Provide the (x, y) coordinate of the cell's center where the given text is located.  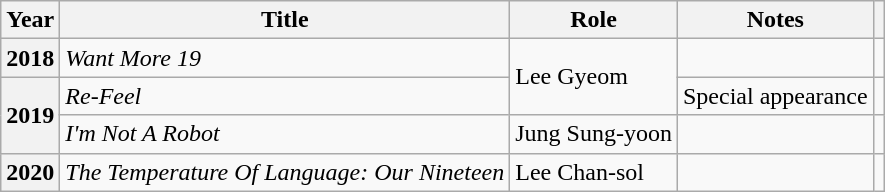
Re-Feel (285, 96)
I'm Not A Robot (285, 134)
The Temperature Of Language: Our Nineteen (285, 172)
Year (30, 20)
Notes (775, 20)
Role (594, 20)
2019 (30, 115)
2018 (30, 58)
2020 (30, 172)
Special appearance (775, 96)
Lee Chan-sol (594, 172)
Jung Sung-yoon (594, 134)
Lee Gyeom (594, 77)
Title (285, 20)
Want More 19 (285, 58)
